Provide the [x, y] coordinate of the cell's center where the given text is located.  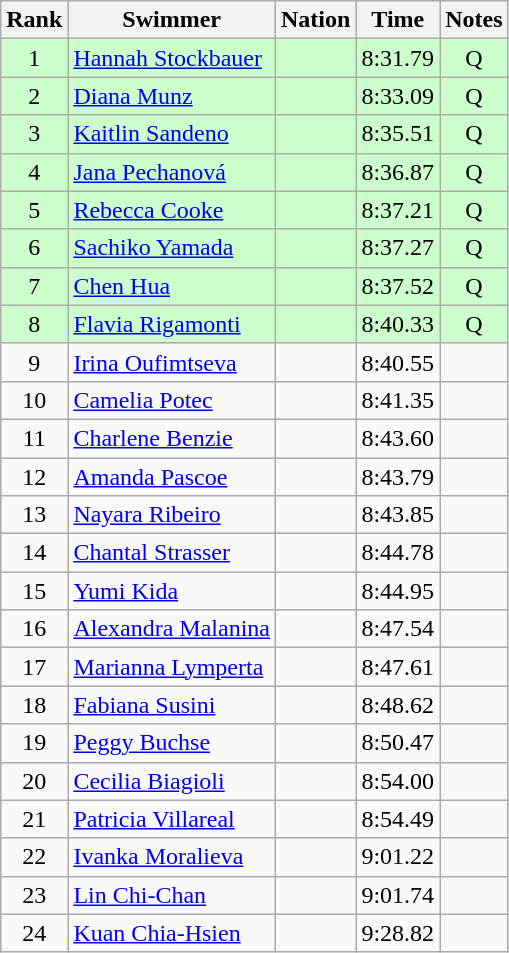
Swimmer [172, 20]
8:47.54 [398, 629]
Jana Pechanová [172, 172]
8:35.51 [398, 134]
Yumi Kida [172, 591]
9:28.82 [398, 933]
6 [34, 248]
8:43.79 [398, 477]
8:43.60 [398, 438]
Camelia Potec [172, 400]
10 [34, 400]
8:44.78 [398, 553]
Peggy Buchse [172, 743]
8:54.49 [398, 819]
Rank [34, 20]
Marianna Lymperta [172, 667]
Ivanka Moralieva [172, 857]
9:01.22 [398, 857]
21 [34, 819]
Sachiko Yamada [172, 248]
Rebecca Cooke [172, 210]
20 [34, 781]
Amanda Pascoe [172, 477]
Irina Oufimtseva [172, 362]
Kuan Chia-Hsien [172, 933]
19 [34, 743]
24 [34, 933]
23 [34, 895]
9:01.74 [398, 895]
Patricia Villareal [172, 819]
Chantal Strasser [172, 553]
Nation [316, 20]
8:54.00 [398, 781]
Lin Chi-Chan [172, 895]
Kaitlin Sandeno [172, 134]
12 [34, 477]
7 [34, 286]
11 [34, 438]
8:44.95 [398, 591]
22 [34, 857]
Diana Munz [172, 96]
Chen Hua [172, 286]
16 [34, 629]
1 [34, 58]
14 [34, 553]
Cecilia Biagioli [172, 781]
8:48.62 [398, 705]
13 [34, 515]
Alexandra Malanina [172, 629]
4 [34, 172]
2 [34, 96]
15 [34, 591]
8:50.47 [398, 743]
8:41.35 [398, 400]
Charlene Benzie [172, 438]
8:40.55 [398, 362]
8:47.61 [398, 667]
8:31.79 [398, 58]
Fabiana Susini [172, 705]
17 [34, 667]
18 [34, 705]
Hannah Stockbauer [172, 58]
8:37.21 [398, 210]
8:40.33 [398, 324]
Nayara Ribeiro [172, 515]
Time [398, 20]
8:33.09 [398, 96]
8:43.85 [398, 515]
Flavia Rigamonti [172, 324]
9 [34, 362]
3 [34, 134]
8:36.87 [398, 172]
Notes [474, 20]
8:37.27 [398, 248]
5 [34, 210]
8:37.52 [398, 286]
8 [34, 324]
